Determine the (x, y) coordinate at the center of the cell enclosing the given text.  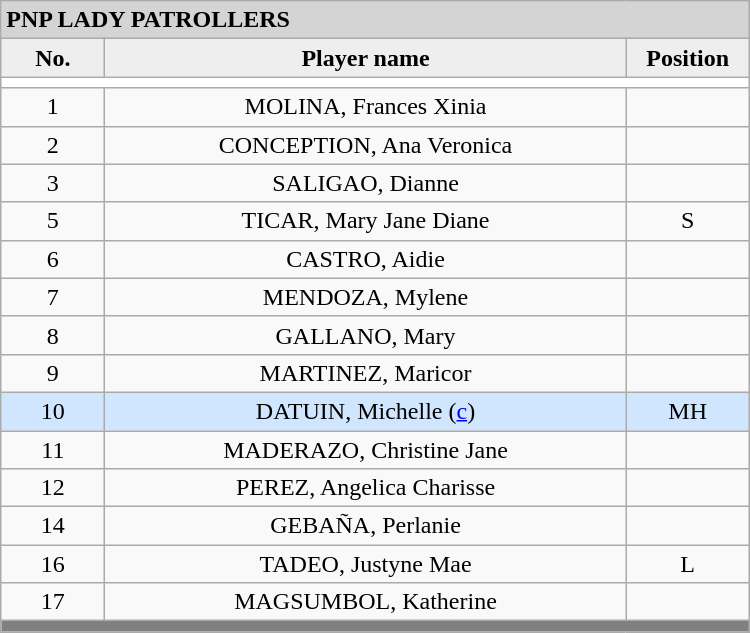
GEBAÑA, Perlanie (366, 526)
2 (53, 145)
MOLINA, Frances Xinia (366, 107)
7 (53, 297)
5 (53, 221)
MH (688, 411)
8 (53, 335)
11 (53, 449)
SALIGAO, Dianne (366, 183)
1 (53, 107)
17 (53, 602)
Position (688, 58)
CONCEPTION, Ana Veronica (366, 145)
S (688, 221)
MADERAZO, Christine Jane (366, 449)
Player name (366, 58)
6 (53, 259)
DATUIN, Michelle (c) (366, 411)
9 (53, 373)
12 (53, 488)
GALLANO, Mary (366, 335)
No. (53, 58)
CASTRO, Aidie (366, 259)
14 (53, 526)
TADEO, Justyne Mae (366, 564)
16 (53, 564)
PNP LADY PATROLLERS (375, 20)
MENDOZA, Mylene (366, 297)
10 (53, 411)
L (688, 564)
MAGSUMBOL, Katherine (366, 602)
3 (53, 183)
PEREZ, Angelica Charisse (366, 488)
MARTINEZ, Maricor (366, 373)
TICAR, Mary Jane Diane (366, 221)
